Return the [X, Y] coordinate for the center point of the cell that contains the specified text.  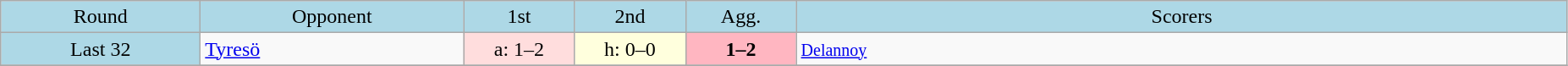
Last 32 [101, 49]
Round [101, 17]
1–2 [741, 49]
1st [520, 17]
a: 1–2 [520, 49]
Opponent [332, 17]
Tyresö [332, 49]
h: 0–0 [630, 49]
Scorers [1181, 17]
Agg. [741, 17]
Delannoy [1181, 49]
2nd [630, 17]
